Return the (X, Y) coordinate for the center point of the cell that contains the specified text.  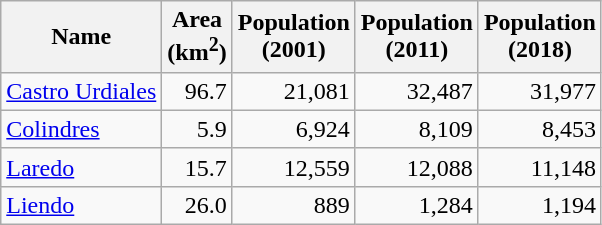
Population(2001) (294, 37)
Laredo (82, 167)
Liendo (82, 205)
8,109 (416, 129)
96.7 (197, 91)
26.0 (197, 205)
1,284 (416, 205)
Population(2018) (540, 37)
8,453 (540, 129)
Colindres (82, 129)
Population(2011) (416, 37)
21,081 (294, 91)
12,088 (416, 167)
12,559 (294, 167)
5.9 (197, 129)
31,977 (540, 91)
15.7 (197, 167)
6,924 (294, 129)
11,148 (540, 167)
1,194 (540, 205)
Area(km2) (197, 37)
32,487 (416, 91)
889 (294, 205)
Castro Urdiales (82, 91)
Name (82, 37)
